Capture the cell that displays the provided text and extract its (X, Y) central coordinate. 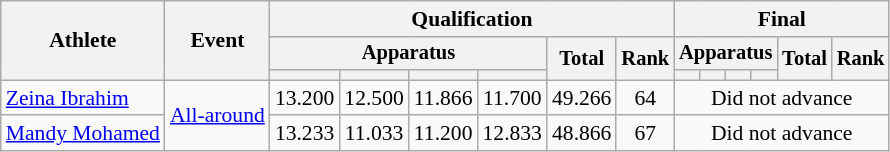
13.200 (304, 98)
11.200 (444, 134)
Final (782, 19)
49.266 (582, 98)
48.866 (582, 134)
64 (645, 98)
12.500 (374, 98)
11.033 (374, 134)
All-around (218, 116)
Mandy Mohamed (83, 134)
11.700 (512, 98)
12.833 (512, 134)
67 (645, 134)
13.233 (304, 134)
Qualification (472, 19)
11.866 (444, 98)
Event (218, 40)
Athlete (83, 40)
Zeina Ibrahim (83, 98)
